Identify which cell holds the provided text, then report its (x, y) central coordinate. 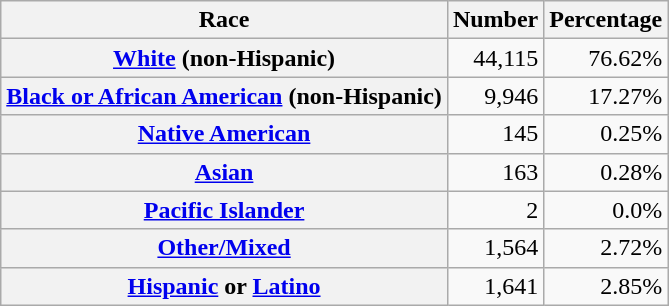
2 (495, 210)
145 (495, 134)
76.62% (606, 58)
1,641 (495, 286)
163 (495, 172)
0.0% (606, 210)
Number (495, 20)
Asian (224, 172)
White (non-Hispanic) (224, 58)
9,946 (495, 96)
Percentage (606, 20)
2.72% (606, 248)
Pacific Islander (224, 210)
1,564 (495, 248)
17.27% (606, 96)
2.85% (606, 286)
Native American (224, 134)
Hispanic or Latino (224, 286)
44,115 (495, 58)
Other/Mixed (224, 248)
Race (224, 20)
Black or African American (non-Hispanic) (224, 96)
0.28% (606, 172)
0.25% (606, 134)
